Pinpoint the cell where the given text exists, returning its [X, Y] midpoint coordinate. 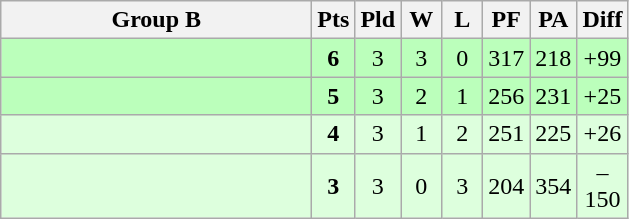
+25 [602, 96]
256 [506, 96]
4 [334, 134]
Pts [334, 20]
6 [334, 58]
218 [554, 58]
Diff [602, 20]
PA [554, 20]
5 [334, 96]
354 [554, 186]
231 [554, 96]
251 [506, 134]
204 [506, 186]
+26 [602, 134]
225 [554, 134]
Group B [156, 20]
–150 [602, 186]
W [422, 20]
L [462, 20]
317 [506, 58]
+99 [602, 58]
PF [506, 20]
Pld [378, 20]
